Output the (X, Y) coordinate of the center of the cell containing the given text.  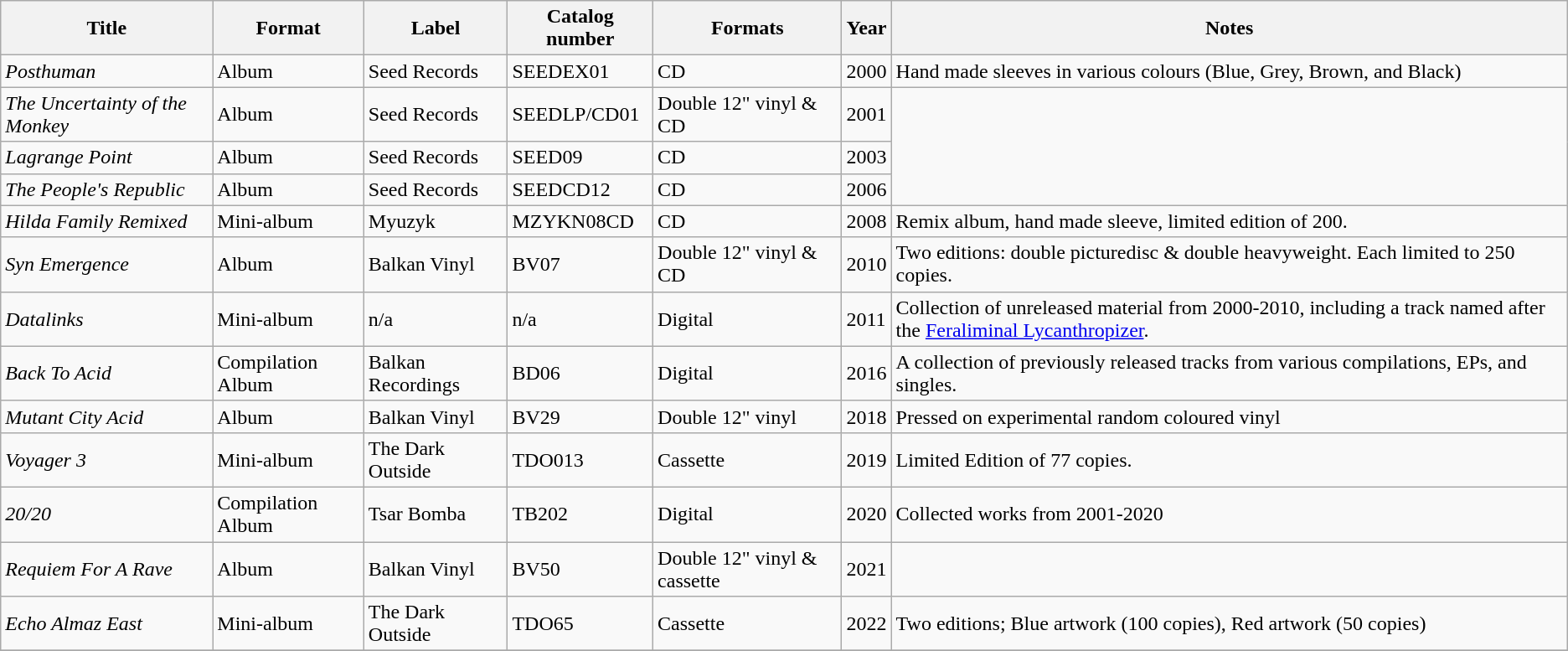
Posthuman (107, 71)
Back To Acid (107, 374)
SEEDLP/CD01 (580, 114)
MZYKN08CD (580, 221)
Myuzyk (436, 221)
2016 (866, 374)
BV50 (580, 568)
TDO65 (580, 623)
Double 12" vinyl (747, 416)
Two editions; Blue artwork (100 copies), Red artwork (50 copies) (1230, 623)
Double 12" vinyl & cassette (747, 568)
Title (107, 28)
2008 (866, 221)
Format (288, 28)
2022 (866, 623)
Mutant City Acid (107, 416)
SEED09 (580, 158)
Label (436, 28)
2006 (866, 189)
Datalinks (107, 318)
2021 (866, 568)
Catalog number (580, 28)
Syn Emergence (107, 265)
2003 (866, 158)
Formats (747, 28)
TDO013 (580, 459)
SEEDEX01 (580, 71)
Tsar Bomba (436, 514)
2010 (866, 265)
SEEDCD12 (580, 189)
BV07 (580, 265)
20/20 (107, 514)
2000 (866, 71)
BD06 (580, 374)
Remix album, hand made sleeve, limited edition of 200. (1230, 221)
Collection of unreleased material from 2000-2010, including a track named after the Feraliminal Lycanthropizer. (1230, 318)
Balkan Recordings (436, 374)
2001 (866, 114)
Hilda Family Remixed (107, 221)
The People's Republic (107, 189)
2020 (866, 514)
The Uncertainty of the Monkey (107, 114)
2018 (866, 416)
Notes (1230, 28)
2019 (866, 459)
Voyager 3 (107, 459)
TB202 (580, 514)
Hand made sleeves in various colours (Blue, Grey, Brown, and Black) (1230, 71)
Echo Almaz East (107, 623)
A collection of previously released tracks from various compilations, EPs, and singles. (1230, 374)
Requiem For A Rave (107, 568)
Lagrange Point (107, 158)
Year (866, 28)
Limited Edition of 77 copies. (1230, 459)
Pressed on experimental random coloured vinyl (1230, 416)
Collected works from 2001-2020 (1230, 514)
Two editions: double picturedisc & double heavyweight. Each limited to 250 copies. (1230, 265)
BV29 (580, 416)
2011 (866, 318)
